Return the [X, Y] coordinate for the center point of the cell that contains the specified text.  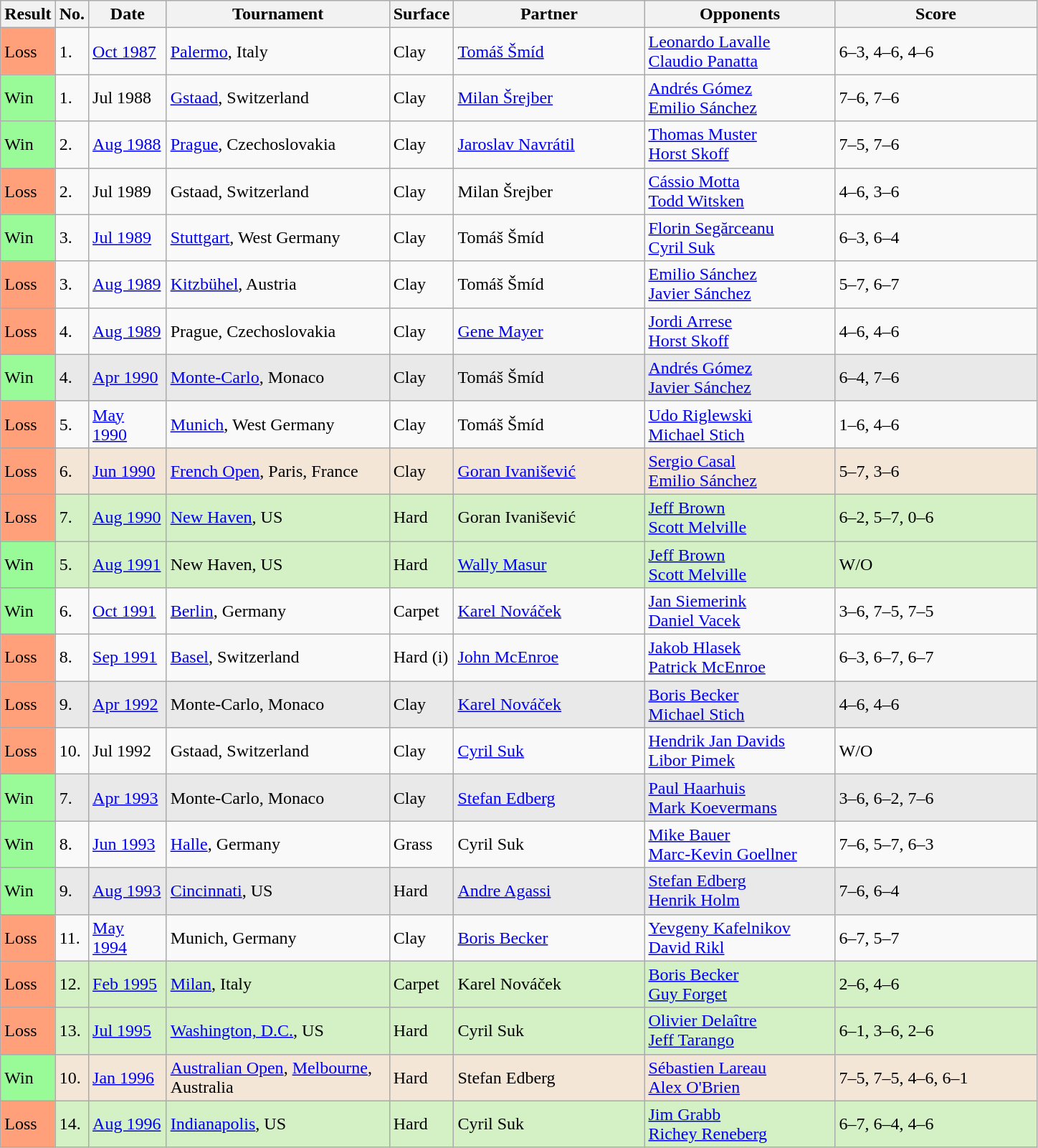
Munich, West Germany [278, 424]
Berlin, Germany [278, 611]
6–2, 5–7, 0–6 [936, 518]
Score [936, 14]
Kitzbühel, Austria [278, 284]
Emilio Sánchez Javier Sánchez [740, 284]
6–3, 6–7, 6–7 [936, 658]
6–1, 3–6, 2–6 [936, 1031]
4–6, 3–6 [936, 191]
Hendrik Jan Davids Libor Pimek [740, 751]
Apr 1992 [128, 704]
Jul 1988 [128, 98]
Partner [549, 14]
Aug 1996 [128, 1124]
Aug 1993 [128, 891]
Cássio Motta Todd Witsken [740, 191]
Paul Haarhuis Mark Koevermans [740, 797]
Andrés Gómez Emilio Sánchez [740, 98]
Thomas Muster Horst Skoff [740, 145]
2–6, 4–6 [936, 984]
Jan 1996 [128, 1077]
Washington, D.C., US [278, 1031]
Jakob Hlasek Patrick McEnroe [740, 658]
Jun 1993 [128, 845]
Jordi Arrese Horst Skoff [740, 331]
Gene Mayer [549, 331]
Feb 1995 [128, 984]
7–6, 5–7, 6–3 [936, 845]
Andre Agassi [549, 891]
Result [28, 14]
Boris Becker Michael Stich [740, 704]
Sébastien Lareau Alex O'Brien [740, 1077]
Opponents [740, 14]
Boris Becker [549, 938]
Florin Segărceanu Cyril Suk [740, 238]
Mike Bauer Marc-Kevin Goellner [740, 845]
Oct 1991 [128, 611]
7–6, 6–4 [936, 891]
7–5, 7–5, 4–6, 6–1 [936, 1077]
6–4, 7–6 [936, 377]
Munich, Germany [278, 938]
May 1994 [128, 938]
11. [72, 938]
Hard (i) [422, 658]
Cincinnati, US [278, 891]
John McEnroe [549, 658]
Milan, Italy [278, 984]
Indianapolis, US [278, 1124]
Aug 1990 [128, 518]
Aug 1991 [128, 564]
Jul 1992 [128, 751]
Stuttgart, West Germany [278, 238]
Basel, Switzerland [278, 658]
Australian Open, Melbourne, Australia [278, 1077]
Aug 1988 [128, 145]
3–6, 6–2, 7–6 [936, 797]
12. [72, 984]
3–6, 7–5, 7–5 [936, 611]
Jul 1995 [128, 1031]
5–7, 3–6 [936, 470]
14. [72, 1124]
5–7, 6–7 [936, 284]
Halle, Germany [278, 845]
Date [128, 14]
6–3, 4–6, 4–6 [936, 52]
Surface [422, 14]
13. [72, 1031]
Jan Siemerink Daniel Vacek [740, 611]
Boris Becker Guy Forget [740, 984]
1–6, 4–6 [936, 424]
Apr 1990 [128, 377]
Jim Grabb Richey Reneberg [740, 1124]
Grass [422, 845]
7–6, 7–6 [936, 98]
Jun 1990 [128, 470]
Wally Masur [549, 564]
Udo Riglewski Michael Stich [740, 424]
Tournament [278, 14]
Palermo, Italy [278, 52]
Andrés Gómez Javier Sánchez [740, 377]
Olivier Delaître Jeff Tarango [740, 1031]
May 1990 [128, 424]
No. [72, 14]
Leonardo Lavalle Claudio Panatta [740, 52]
7–5, 7–6 [936, 145]
Jaroslav Navrátil [549, 145]
6–3, 6–4 [936, 238]
6–7, 6–4, 4–6 [936, 1124]
Sergio Casal Emilio Sánchez [740, 470]
Stefan Edberg Henrik Holm [740, 891]
6–7, 5–7 [936, 938]
Oct 1987 [128, 52]
French Open, Paris, France [278, 470]
Yevgeny Kafelnikov David Rikl [740, 938]
Sep 1991 [128, 658]
Apr 1993 [128, 797]
